Locate the cell with the specified text and output its [X, Y] center coordinate. 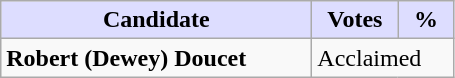
Candidate [156, 20]
Acclaimed [383, 58]
Votes [355, 20]
% [426, 20]
Robert (Dewey) Doucet [156, 58]
